Return (x, y) of the center of cell containing provided text 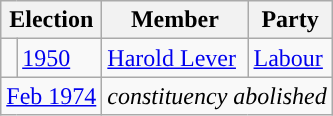
1950 (60, 58)
Party (290, 20)
Election (52, 20)
constituency abolished (217, 96)
Harold Lever (175, 58)
Member (175, 20)
Feb 1974 (52, 96)
Labour (290, 58)
